From the cell containing the given text, extract its center point as [X, Y] coordinate. 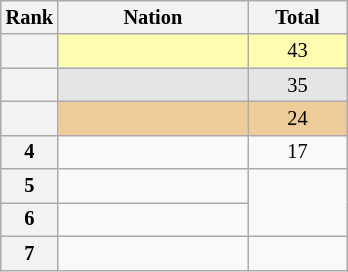
43 [298, 51]
35 [298, 85]
4 [30, 152]
6 [30, 219]
Nation [153, 17]
17 [298, 152]
Total [298, 17]
Rank [30, 17]
24 [298, 118]
5 [30, 186]
7 [30, 253]
